Locate the cell with the specified text and output its (X, Y) center coordinate. 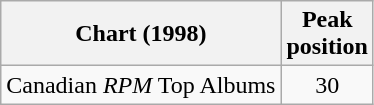
30 (327, 85)
Canadian RPM Top Albums (141, 85)
Chart (1998) (141, 34)
Peakposition (327, 34)
